Find where the given text appears and provide that cell's center as [X, Y] coordinate. 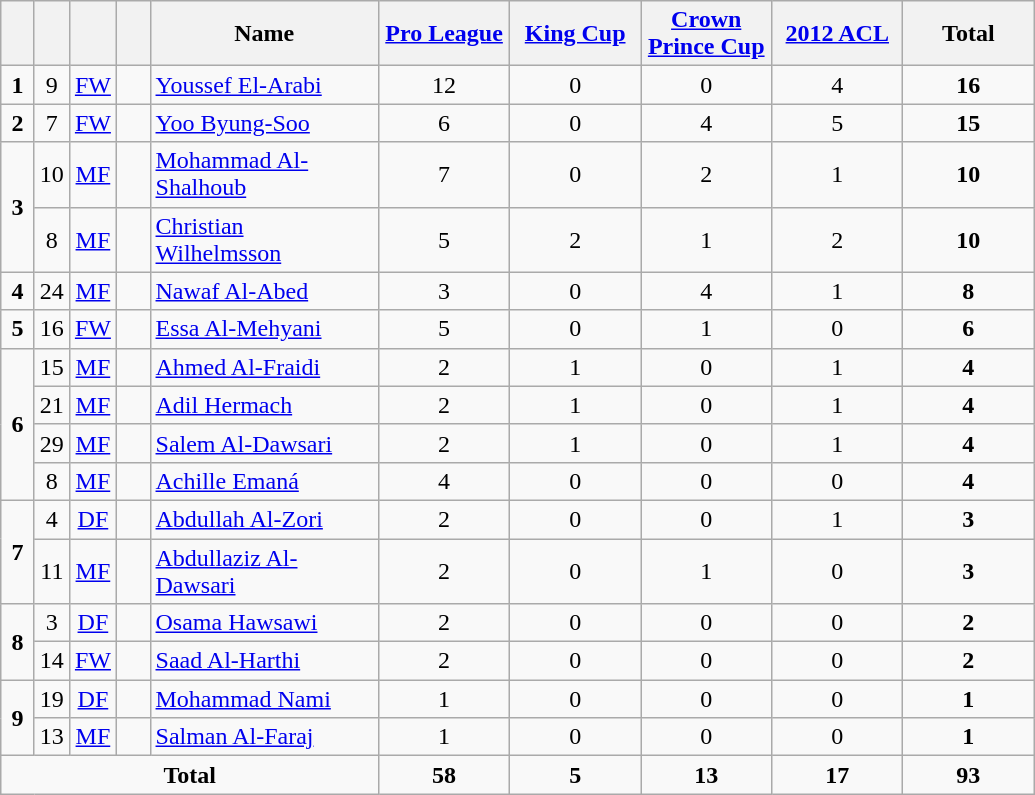
Christian Wilhelmsson [264, 240]
14 [52, 661]
Osama Hawsawi [264, 623]
Mohammad Al-Shalhoub [264, 174]
Yoo Byung-Soo [264, 123]
29 [52, 443]
Saad Al-Harthi [264, 661]
Abdullah Al-Zori [264, 519]
Youssef El-Arabi [264, 85]
Essa Al-Mehyani [264, 329]
12 [444, 85]
93 [968, 775]
Mohammad Nami [264, 699]
Pro League [444, 34]
17 [838, 775]
24 [52, 291]
Nawaf Al-Abed [264, 291]
Salman Al-Faraj [264, 737]
19 [52, 699]
Achille Emaná [264, 481]
Name [264, 34]
Ahmed Al-Fraidi [264, 367]
21 [52, 405]
Adil Hermach [264, 405]
King Cup [576, 34]
Salem Al-Dawsari [264, 443]
Crown Prince Cup [706, 34]
Abdullaziz Al-Dawsari [264, 570]
2012 ACL [838, 34]
11 [52, 570]
58 [444, 775]
